Pinpoint the cell where the given text exists, returning its (X, Y) midpoint coordinate. 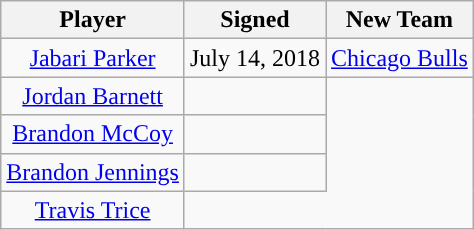
Jordan Barnett (93, 96)
Brandon McCoy (93, 134)
Jabari Parker (93, 58)
July 14, 2018 (254, 58)
Travis Trice (93, 210)
Brandon Jennings (93, 172)
New Team (400, 20)
Signed (254, 20)
Chicago Bulls (400, 58)
Player (93, 20)
